Provide the [X, Y] coordinate of the cell's center where the given text is located.  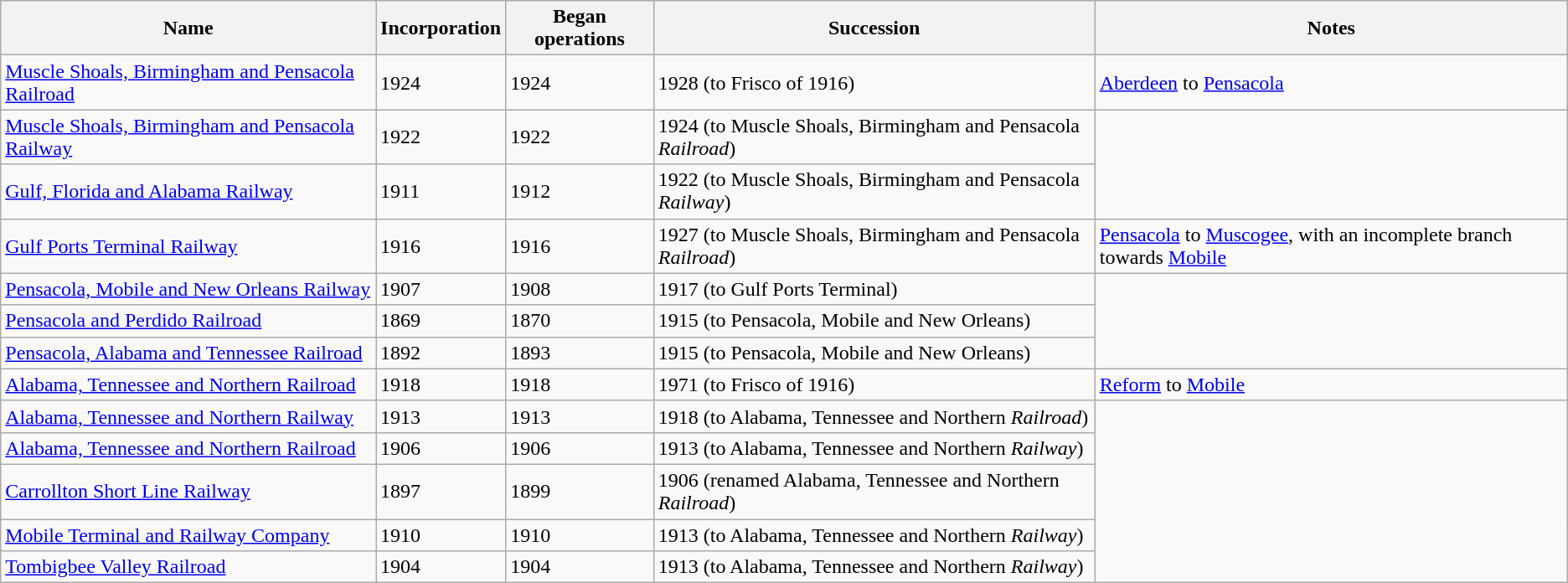
1928 (to Frisco of 1916) [874, 82]
1893 [580, 353]
1922 (to Muscle Shoals, Birmingham and Pensacola Railway) [874, 191]
Began operations [580, 28]
Muscle Shoals, Birmingham and Pensacola Railway [188, 137]
1907 [441, 289]
1869 [441, 321]
1911 [441, 191]
1870 [580, 321]
Aberdeen to Pensacola [1331, 82]
1918 (to Alabama, Tennessee and Northern Railroad) [874, 416]
1908 [580, 289]
Name [188, 28]
Gulf Ports Terminal Railway [188, 246]
Succession [874, 28]
1912 [580, 191]
Gulf, Florida and Alabama Railway [188, 191]
Notes [1331, 28]
Muscle Shoals, Birmingham and Pensacola Railroad [188, 82]
Pensacola, Mobile and New Orleans Railway [188, 289]
Mobile Terminal and Railway Company [188, 535]
Alabama, Tennessee and Northern Railway [188, 416]
Reform to Mobile [1331, 384]
1899 [580, 491]
1917 (to Gulf Ports Terminal) [874, 289]
Pensacola to Muscogee, with an incomplete branch towards Mobile [1331, 246]
1971 (to Frisco of 1916) [874, 384]
1892 [441, 353]
1924 (to Muscle Shoals, Birmingham and Pensacola Railroad) [874, 137]
Incorporation [441, 28]
Pensacola and Perdido Railroad [188, 321]
1927 (to Muscle Shoals, Birmingham and Pensacola Railroad) [874, 246]
Carrollton Short Line Railway [188, 491]
Tombigbee Valley Railroad [188, 567]
1897 [441, 491]
Pensacola, Alabama and Tennessee Railroad [188, 353]
1906 (renamed Alabama, Tennessee and Northern Railroad) [874, 491]
